Identify which cell holds the provided text, then report its (X, Y) central coordinate. 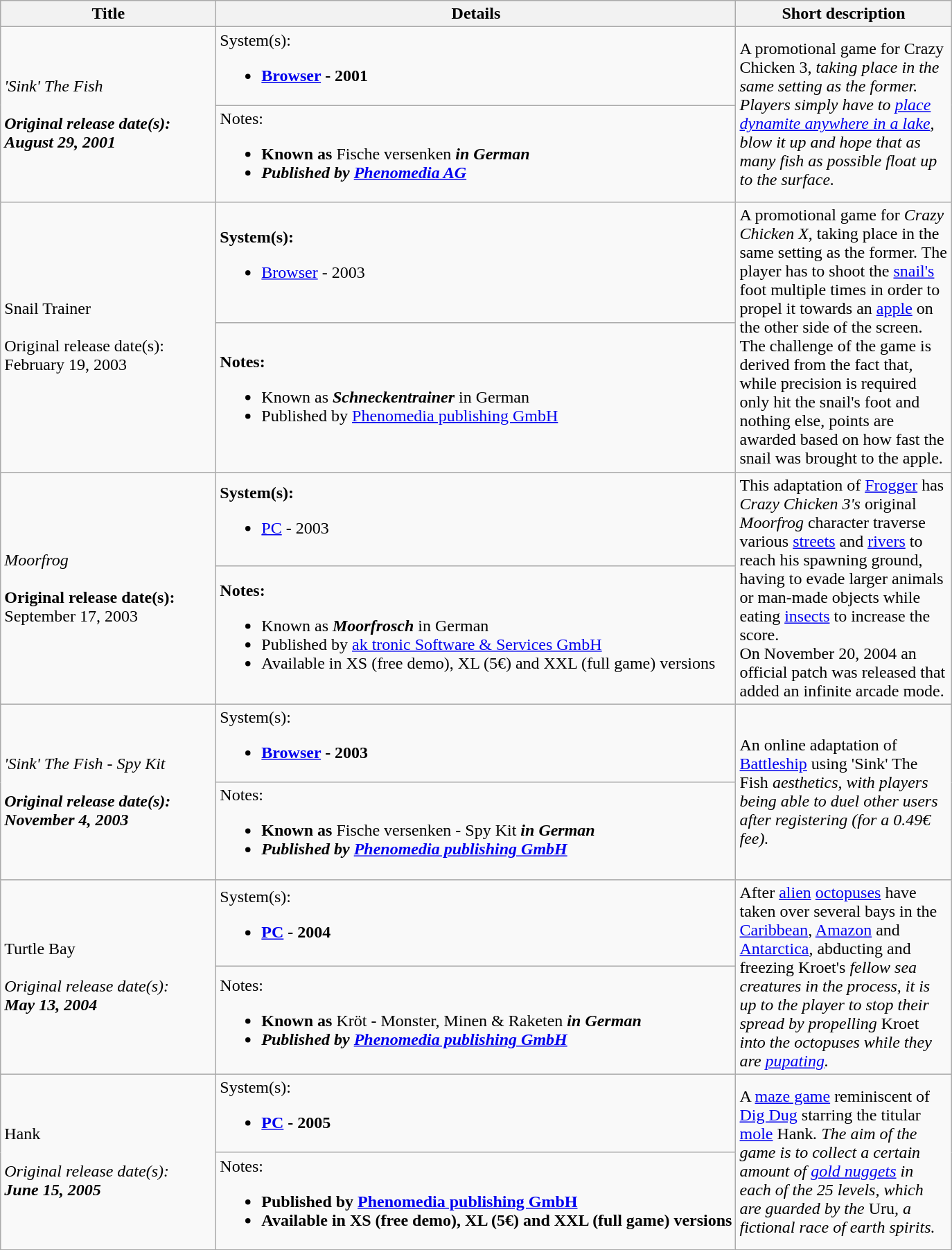
Turtle BayOriginal release date(s):May 13, 2004 (108, 977)
System(s):Browser - 2001 (476, 67)
HankOriginal release date(s):June 15, 2005 (108, 1161)
Notes:Known as Moorfrosch in GermanPublished by ak tronic Software & Services GmbHAvailable in XS (free demo), XL (5€) and XXL (full game) versions (476, 635)
MoorfrogOriginal release date(s):September 17, 2003 (108, 588)
An online adaptation of Battleship using 'Sink' The Fish aesthetics, with players being able to duel other users after registering (for a 0.49€ fee). (844, 791)
Details (476, 14)
System(s):PC - 2005 (476, 1113)
System(s):PC - 2003 (476, 518)
System(s):PC - 2004 (476, 923)
Snail TrainerOriginal release date(s):February 19, 2003 (108, 337)
Notes:Known as Fische versenken in GermanPublished by Phenomedia AG (476, 154)
Title (108, 14)
Short description (844, 14)
'Sink' The Fish - Spy KitOriginal release date(s):November 4, 2003 (108, 791)
Notes:Known as Kröt - Monster, Minen & Raketen in GermanPublished by Phenomedia publishing GmbH (476, 1021)
Notes:Published by Phenomedia publishing GmbHAvailable in XS (free demo), XL (5€) and XXL (full game) versions (476, 1201)
Notes:Known as Schneckentrainer in GermanPublished by Phenomedia publishing GmbH (476, 398)
'Sink' The FishOriginal release date(s):August 29, 2001 (108, 115)
Notes:Known as Fische versenken - Spy Kit in GermanPublished by Phenomedia publishing GmbH (476, 831)
